Extract the (x, y) coordinate from the center of the cell holding the provided text.  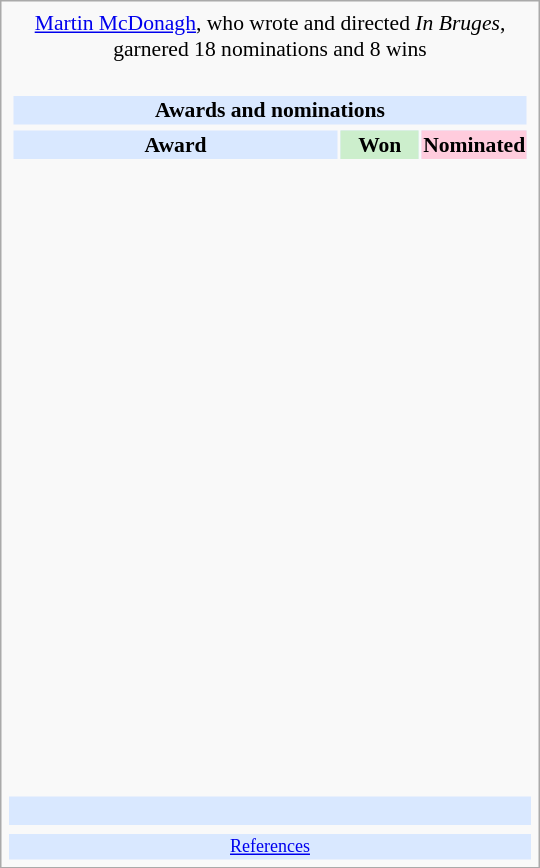
References (270, 847)
Award (175, 144)
Awards and nominations Award Won Nominated (270, 430)
Won (380, 144)
Nominated (474, 144)
Awards and nominations (270, 110)
Martin McDonagh, who wrote and directed In Bruges, garnered 18 nominations and 8 wins (270, 36)
